Pinpoint the cell where the given text exists, returning its [x, y] midpoint coordinate. 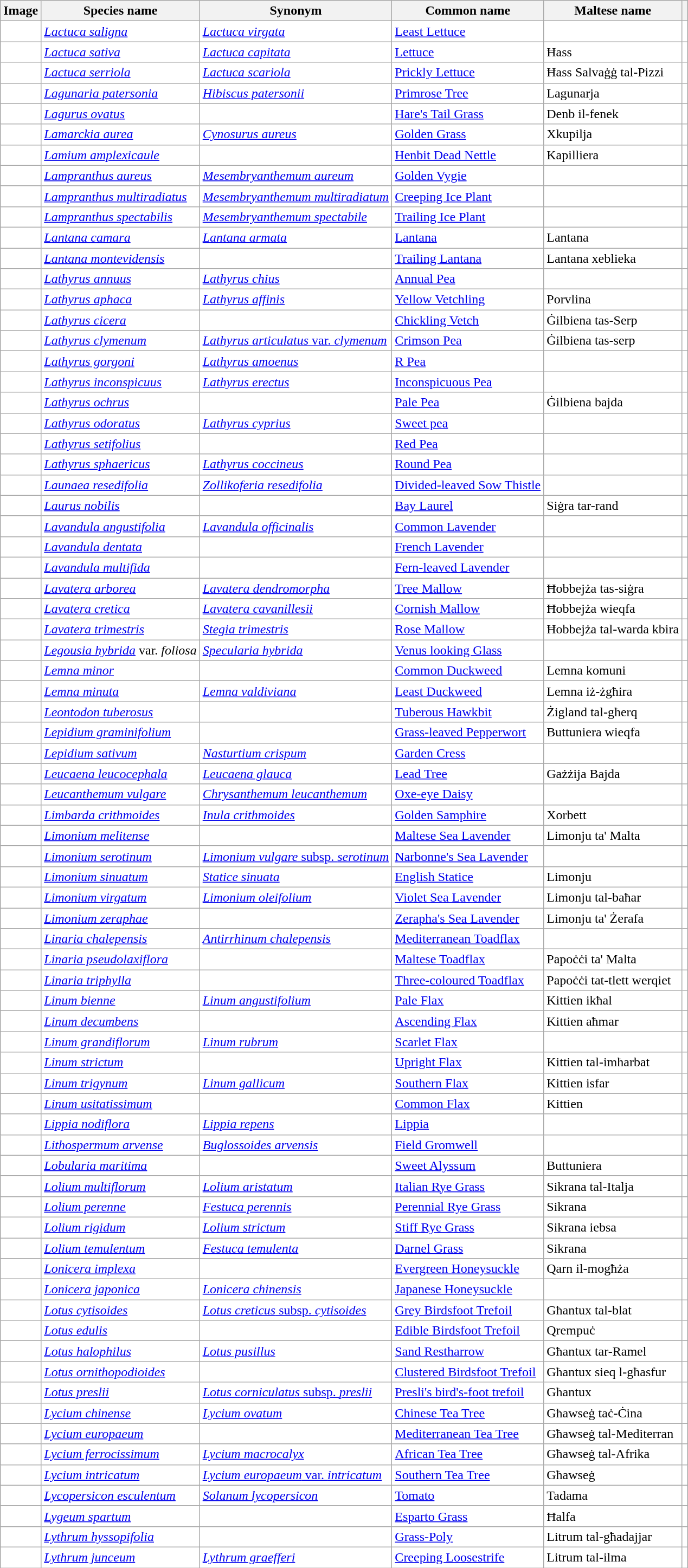
Lemna minuta [120, 691]
Lonicera japonica [120, 1290]
Clustered Birdsfoot Trefoil [468, 1372]
Zerapha's Sea Lavender [468, 918]
Qarn il-mogħża [613, 1269]
Divided-leaved Sow Thistle [468, 485]
Leontodon tuberosus [120, 712]
Litrum tal-għadajjar [613, 1537]
Golden Vygie [468, 176]
Buttuniera wieqfa [613, 733]
Synonym [296, 11]
Evergreen Honeysuckle [468, 1269]
Tadama [613, 1495]
Bay Laurel [468, 506]
Ħobbejża tas-siġra [613, 588]
Lemna minor [120, 671]
Lactuca capitata [296, 52]
Presli's bird's-foot trefoil [468, 1392]
Chinese Tea Tree [468, 1413]
Yellow Vetchling [468, 300]
Violet Sea Lavender [468, 897]
Limonium serotinum [120, 856]
Southern Tea Tree [468, 1475]
Lepidium graminifolium [120, 733]
African Tea Tree [468, 1454]
Creeping Loosestrife [468, 1557]
Mesembryanthemum multiradiatum [296, 196]
Leucaena glauca [296, 774]
Italian Rye Grass [468, 1186]
Inconspicuous Pea [468, 382]
Hibiscus patersonii [296, 93]
Lactuca serriola [120, 73]
Specularia hybrida [296, 650]
Lampranthus aureus [120, 176]
Lamarckia aurea [120, 134]
Launaea resedifolia [120, 485]
Ġilbiena tas-Serp [613, 320]
Lonicera implexa [120, 1269]
Limonju tal-baħar [613, 897]
Lotus preslii [120, 1392]
Kittien [613, 1104]
Għawseġ [613, 1475]
Stiff Rye Grass [468, 1227]
Leucaena leucocephala [120, 774]
Lotus halophilus [120, 1351]
Lythrum hyssopifolia [120, 1537]
Lavatera trimestris [120, 630]
Oxe-eye Daisy [468, 794]
Crimson Pea [468, 341]
Least Lettuce [468, 31]
Lolium temulentum [120, 1248]
Limonium sinuatum [120, 877]
Għawseġ taċ-Ċina [613, 1413]
Lemna komuni [613, 671]
Lathyrus cyprius [296, 423]
Lathyrus erectus [296, 382]
Lathyrus odoratus [120, 423]
Linum usitatissimum [120, 1104]
Antirrhinum chalepensis [296, 939]
Least Duckweed [468, 691]
Limonju ta' Malta [613, 835]
Lycium intricatum [120, 1475]
Leucanthemum vulgare [120, 794]
Lolium perenne [120, 1207]
Common Lavender [468, 526]
Linum gallicum [296, 1083]
Ħass [613, 52]
English Statice [468, 877]
Lolium aristatum [296, 1186]
Linum strictum [120, 1062]
Lemna iż-żgħira [613, 691]
Ġilbiena bajda [613, 403]
Għantux sieq l-għasfur [613, 1372]
Esparto Grass [468, 1516]
Limonium melitense [120, 835]
Golden Samphire [468, 815]
Linum rubrum [296, 1042]
Prickly Lettuce [468, 73]
Għawseġ tal-Mediterran [613, 1434]
Field Gromwell [468, 1145]
Linaria chalepensis [120, 939]
Mesembryanthemum aureum [296, 176]
Lithospermum arvense [120, 1145]
Lagunarja [613, 93]
Common Flax [468, 1104]
Lathyrus coccineus [296, 464]
Zollikoferia resedifolia [296, 485]
Lantana montevidensis [120, 258]
Lathyrus inconspicuus [120, 382]
Lolium rigidum [120, 1227]
Kittien ikħal [613, 1001]
Lotus pusillus [296, 1351]
Nasturtium crispum [296, 753]
Ħobbejża tal-warda kbira [613, 630]
Lotus edulis [120, 1331]
Lathyrus clymenum [120, 341]
Lagunaria patersonia [120, 93]
Pale Flax [468, 1001]
Lavatera cavanillesii [296, 609]
Limonium vulgare subsp. serotinum [296, 856]
Limbarda crithmoides [120, 815]
Lepidium sativum [120, 753]
Hare's Tail Grass [468, 114]
Lobularia maritima [120, 1165]
Lamium amplexicaule [120, 155]
Lolium strictum [296, 1227]
Statice sinuata [296, 877]
Japanese Honeysuckle [468, 1290]
Lagurus ovatus [120, 114]
Grass-Poly [468, 1537]
Lythrum junceum [120, 1557]
Mesembryanthemum spectabile [296, 217]
Lavatera cretica [120, 609]
Lavandula officinalis [296, 526]
Tuberous Hawkbit [468, 712]
Lavandula dentata [120, 547]
Ġilbiena tas-serp [613, 341]
Species name [120, 11]
Chrysanthemum leucanthemum [296, 794]
Lonicera chinensis [296, 1290]
Linaria triphylla [120, 980]
R Pea [468, 361]
Buglossoides arvensis [296, 1145]
Qrempuċ [613, 1331]
Narbonne's Sea Lavender [468, 856]
Lathyrus articulatus var. clymenum [296, 341]
Lathyrus annuus [120, 279]
Mediterranean Toadflax [468, 939]
Common Duckweed [468, 671]
Lycium chinense [120, 1413]
Lathyrus affinis [296, 300]
Linum grandiflorum [120, 1042]
Linum decumbens [120, 1021]
Lathyrus amoenus [296, 361]
Buttuniera [613, 1165]
Legousia hybrida var. foliosa [120, 650]
Lathyrus ochrus [120, 403]
Lycium europaeum var. intricatum [296, 1475]
Lead Tree [468, 774]
Żigland tal-għerq [613, 712]
Lantana xeblieka [613, 258]
Lycium macrocalyx [296, 1454]
Festuca temulenta [296, 1248]
Red Pea [468, 444]
Lactuca virgata [296, 31]
Sand Restharrow [468, 1351]
Lampranthus spectabilis [120, 217]
Linaria pseudolaxiflora [120, 960]
Lotus creticus subsp. cytisoides [296, 1310]
Laurus nobilis [120, 506]
Ħobbejża wieqfa [613, 609]
Garden Cress [468, 753]
Papoċċi ta' Malta [613, 960]
Lavandula angustifolia [120, 526]
Lolium multiflorum [120, 1186]
Lycium ferrocissimum [120, 1454]
Lotus corniculatus subsp. preslii [296, 1392]
Denb il-fenek [613, 114]
Limonju [613, 877]
Lathyrus setifolius [120, 444]
Inula crithmoides [296, 815]
Għawseġ tal-Afrika [613, 1454]
Porvlina [613, 300]
Upright Flax [468, 1062]
Edible Birdsfoot Trefoil [468, 1331]
Ascending Flax [468, 1021]
Golden Grass [468, 134]
Maltese Sea Lavender [468, 835]
Tomato [468, 1495]
Linum angustifolium [296, 1001]
Limonium zeraphae [120, 918]
Siġra tar-rand [613, 506]
Lathyrus gorgoni [120, 361]
Lippia [468, 1124]
Papoċċi tat-tlett werqiet [613, 980]
Lavandula multifida [120, 567]
Sweet Alyssum [468, 1165]
Maltese Toadflax [468, 960]
Ħass Salvaġġ tal-Pizzi [613, 73]
Cynosurus aureus [296, 134]
Rose Mallow [468, 630]
Kittien isfar [613, 1083]
Sweet pea [468, 423]
Lygeum spartum [120, 1516]
Maltese name [613, 11]
Linum trigynum [120, 1083]
Fern-leaved Lavender [468, 567]
Sikrana iebsa [613, 1227]
Common name [468, 11]
Xorbett [613, 815]
Cornish Mallow [468, 609]
Kittien aħmar [613, 1021]
Lactuca sativa [120, 52]
Kapilliera [613, 155]
Lettuce [468, 52]
Xkupilja [613, 134]
Lotus cytisoides [120, 1310]
Round Pea [468, 464]
Lactuca scariola [296, 73]
Grey Birdsfoot Trefoil [468, 1310]
Chickling Vetch [468, 320]
Trailing Lantana [468, 258]
Solanum lycopersicon [296, 1495]
Scarlet Flax [468, 1042]
Għantux [613, 1392]
Limonju ta' Żerafa [613, 918]
Lycium europaeum [120, 1434]
Limonium virgatum [120, 897]
Lotus ornithopodioides [120, 1372]
Festuca perennis [296, 1207]
Limonium oleifolium [296, 897]
Għantux tar-Ramel [613, 1351]
Primrose Tree [468, 93]
Creeping Ice Plant [468, 196]
Henbit Dead Nettle [468, 155]
Lemna valdiviana [296, 691]
Tree Mallow [468, 588]
Lathyrus chius [296, 279]
Grass-leaved Pepperwort [468, 733]
Mediterranean Tea Tree [468, 1434]
Litrum tal-ilma [613, 1557]
Lavatera arborea [120, 588]
Three-coloured Toadflax [468, 980]
Southern Flax [468, 1083]
Lythrum graefferi [296, 1557]
Lippia repens [296, 1124]
Lavatera dendromorpha [296, 588]
Annual Pea [468, 279]
Trailing Ice Plant [468, 217]
Kittien tal-imħarbat [613, 1062]
Lycium ovatum [296, 1413]
Venus looking Glass [468, 650]
Lycopersicon esculentum [120, 1495]
Lippia nodiflora [120, 1124]
Image [21, 11]
Perennial Rye Grass [468, 1207]
Lactuca saligna [120, 31]
Ħalfa [613, 1516]
Lantana armata [296, 237]
Lathyrus aphaca [120, 300]
Pale Pea [468, 403]
Lathyrus cicera [120, 320]
Sikrana tal-Italja [613, 1186]
Linum bienne [120, 1001]
French Lavender [468, 547]
Lathyrus sphaericus [120, 464]
Gażżija Bajda [613, 774]
Stegia trimestris [296, 630]
Lampranthus multiradiatus [120, 196]
Lantana camara [120, 237]
Għantux tal-blat [613, 1310]
Darnel Grass [468, 1248]
